Scan for the cell matching the given text and deliver its [x, y] coordinate at center. 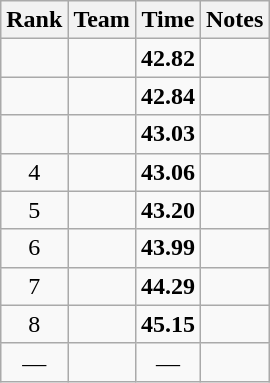
42.84 [168, 96]
43.03 [168, 134]
7 [34, 286]
43.99 [168, 248]
5 [34, 210]
Time [168, 20]
Rank [34, 20]
4 [34, 172]
8 [34, 324]
42.82 [168, 58]
45.15 [168, 324]
6 [34, 248]
44.29 [168, 286]
Notes [234, 20]
Team [102, 20]
43.06 [168, 172]
43.20 [168, 210]
